From the cell containing the given text, extract its center point as [X, Y] coordinate. 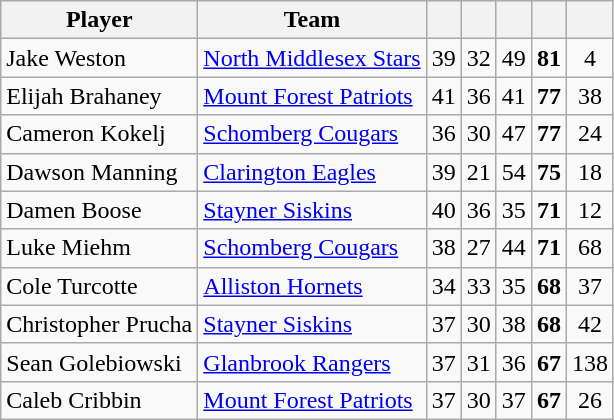
12 [590, 210]
Christopher Prucha [100, 324]
Luke Miehm [100, 248]
Clarington Eagles [312, 172]
18 [590, 172]
138 [590, 362]
Caleb Cribbin [100, 400]
32 [478, 58]
Sean Golebiowski [100, 362]
Cole Turcotte [100, 286]
44 [514, 248]
54 [514, 172]
Team [312, 20]
24 [590, 134]
33 [478, 286]
21 [478, 172]
Cameron Kokelj [100, 134]
Glanbrook Rangers [312, 362]
26 [590, 400]
81 [548, 58]
Alliston Hornets [312, 286]
Damen Boose [100, 210]
31 [478, 362]
Player [100, 20]
Dawson Manning [100, 172]
Jake Weston [100, 58]
34 [444, 286]
47 [514, 134]
40 [444, 210]
27 [478, 248]
4 [590, 58]
Elijah Brahaney [100, 96]
42 [590, 324]
75 [548, 172]
49 [514, 58]
North Middlesex Stars [312, 58]
